Scan for the cell matching the given text and deliver its [X, Y] coordinate at center. 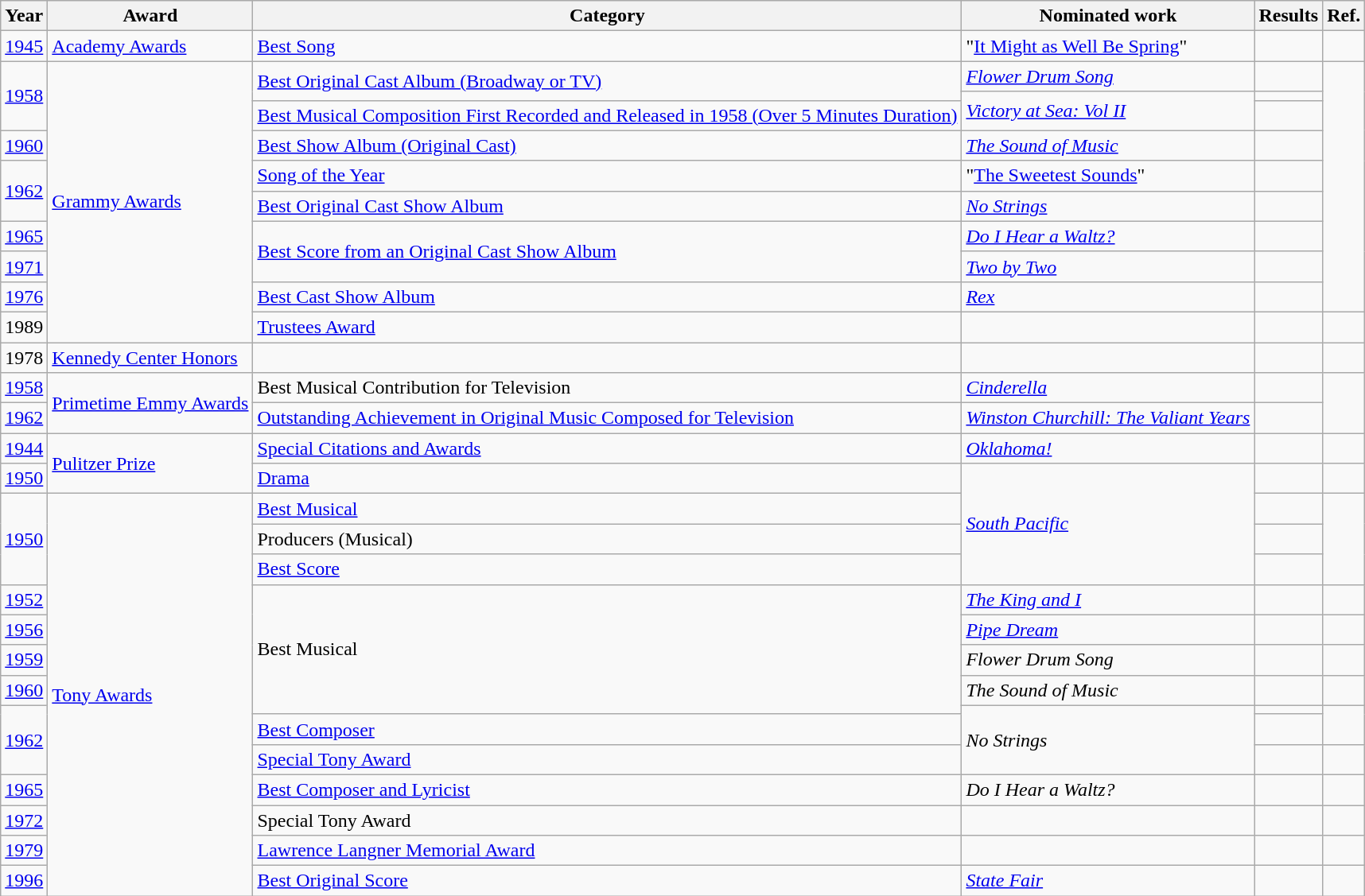
Award [150, 16]
Best Composer [608, 729]
Category [608, 16]
Lawrence Langner Memorial Award [608, 851]
Grammy Awards [150, 202]
1972 [24, 820]
Academy Awards [150, 46]
1944 [24, 448]
Best Cast Show Album [608, 297]
Victory at Sea: Vol II [1108, 111]
Ref. [1344, 16]
1959 [24, 660]
Best Original Cast Album (Broadway or TV) [608, 81]
Winston Churchill: The Valiant Years [1108, 418]
Producers (Musical) [608, 539]
Rex [1108, 297]
"The Sweetest Sounds" [1108, 176]
Kennedy Center Honors [150, 357]
"It Might as Well Be Spring" [1108, 46]
Trustees Award [608, 327]
Best Musical Composition First Recorded and Released in 1958 (Over 5 Minutes Duration) [608, 115]
Best Composer and Lyricist [608, 789]
Primetime Emmy Awards [150, 403]
1971 [24, 266]
Best Show Album (Original Cast) [608, 145]
1996 [24, 881]
1989 [24, 327]
1979 [24, 851]
Results [1289, 16]
Best Song [608, 46]
Year [24, 16]
1952 [24, 599]
Best Musical Contribution for Television [608, 388]
Two by Two [1108, 266]
Oklahoma! [1108, 448]
Cinderella [1108, 388]
Best Score [608, 569]
Tony Awards [150, 695]
Best Original Cast Show Album [608, 206]
Special Citations and Awards [608, 448]
Outstanding Achievement in Original Music Composed for Television [608, 418]
Song of the Year [608, 176]
The King and I [1108, 599]
Drama [608, 479]
Best Score from an Original Cast Show Album [608, 251]
1945 [24, 46]
South Pacific [1108, 524]
Pipe Dream [1108, 630]
Best Original Score [608, 881]
1976 [24, 297]
Nominated work [1108, 16]
State Fair [1108, 881]
Pulitzer Prize [150, 464]
1978 [24, 357]
1956 [24, 630]
